Scan for the cell matching the given text and deliver its (X, Y) coordinate at center. 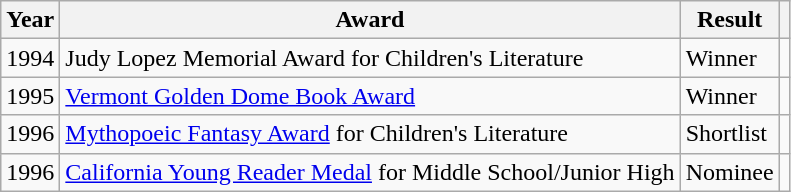
Year (30, 20)
Award (370, 20)
Result (730, 20)
California Young Reader Medal for Middle School/Junior High (370, 172)
Nominee (730, 172)
Judy Lopez Memorial Award for Children's Literature (370, 58)
Shortlist (730, 134)
1995 (30, 96)
Mythopoeic Fantasy Award for Children's Literature (370, 134)
Vermont Golden Dome Book Award (370, 96)
1994 (30, 58)
